For the text-containing cell, return its midpoint in (x, y) coordinate format. 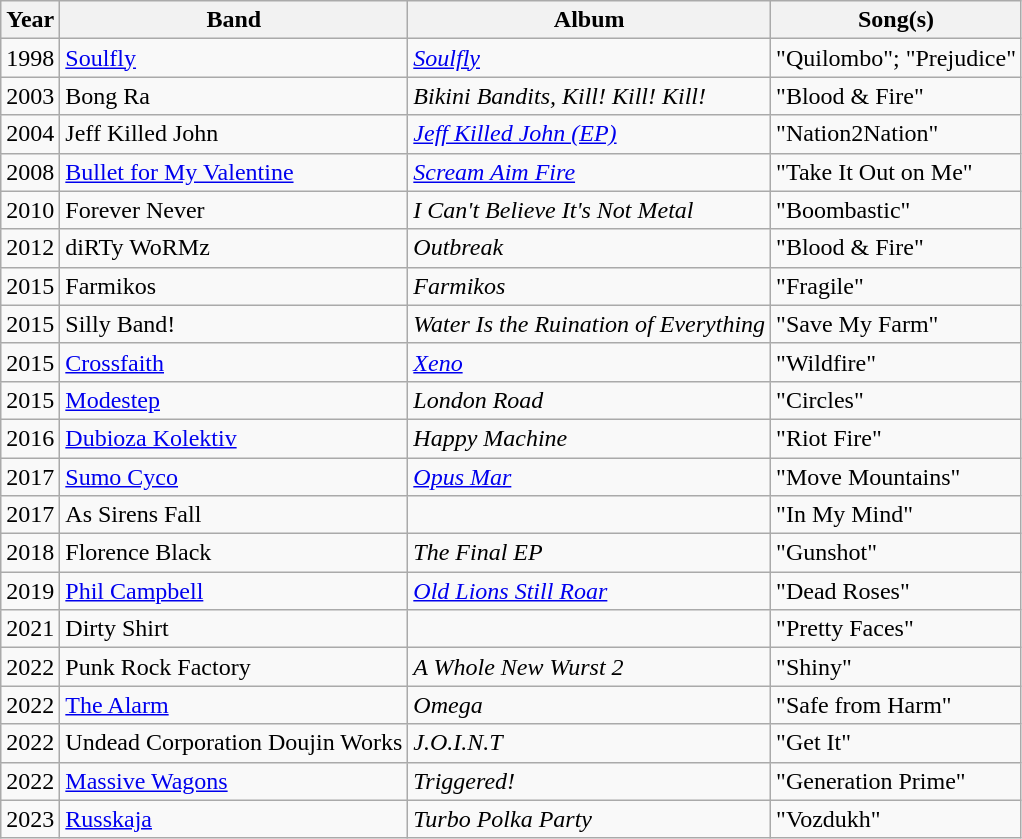
"Quilombo"; "Prejudice" (896, 58)
Opus Mar (590, 477)
"Safe from Harm" (896, 705)
"In My Mind" (896, 515)
I Can't Believe It's Not Metal (590, 210)
"Dead Roses" (896, 591)
As Sirens Fall (234, 515)
London Road (590, 400)
2018 (30, 553)
The Alarm (234, 705)
"Take It Out on Me" (896, 172)
"Shiny" (896, 667)
"Nation2Nation" (896, 134)
2008 (30, 172)
"Generation Prime" (896, 781)
Outbreak (590, 248)
"Move Mountains" (896, 477)
"Save My Farm" (896, 324)
Florence Black (234, 553)
Old Lions Still Roar (590, 591)
diRTy WoRMz (234, 248)
2003 (30, 96)
Water Is the Ruination of Everything (590, 324)
"Riot Fire" (896, 438)
2012 (30, 248)
Punk Rock Factory (234, 667)
1998 (30, 58)
2023 (30, 819)
Silly Band! (234, 324)
"Vozdukh" (896, 819)
Dirty Shirt (234, 629)
Undead Corporation Doujin Works (234, 743)
"Circles" (896, 400)
Modestep (234, 400)
Bikini Bandits, Kill! Kill! Kill! (590, 96)
Russkaja (234, 819)
Triggered! (590, 781)
Bullet for My Valentine (234, 172)
A Whole New Wurst 2 (590, 667)
"Gunshot" (896, 553)
2016 (30, 438)
"Get It" (896, 743)
Turbo Polka Party (590, 819)
"Fragile" (896, 286)
"Wildfire" (896, 362)
2004 (30, 134)
Year (30, 20)
Omega (590, 705)
Album (590, 20)
Forever Never (234, 210)
Band (234, 20)
"Pretty Faces" (896, 629)
Bong Ra (234, 96)
Xeno (590, 362)
2021 (30, 629)
Dubioza Kolektiv (234, 438)
2019 (30, 591)
2010 (30, 210)
The Final EP (590, 553)
Happy Machine (590, 438)
Phil Campbell (234, 591)
Massive Wagons (234, 781)
Crossfaith (234, 362)
J.O.I.N.T (590, 743)
Jeff Killed John (EP) (590, 134)
Jeff Killed John (234, 134)
Song(s) (896, 20)
"Boombastic" (896, 210)
Scream Aim Fire (590, 172)
Sumo Cyco (234, 477)
